Identify which cell holds the provided text, then report its (X, Y) central coordinate. 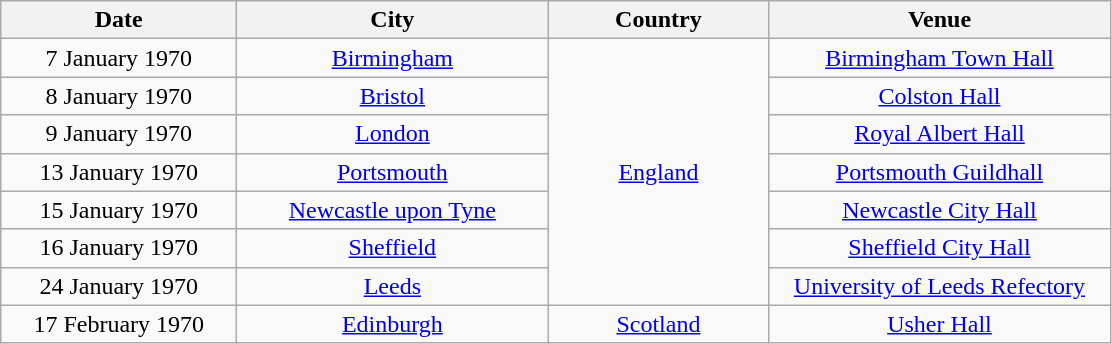
City (392, 20)
7 January 1970 (119, 58)
Birmingham (392, 58)
Portsmouth Guildhall (940, 172)
Country (658, 20)
24 January 1970 (119, 286)
Usher Hall (940, 324)
17 February 1970 (119, 324)
Leeds (392, 286)
Portsmouth (392, 172)
13 January 1970 (119, 172)
Birmingham Town Hall (940, 58)
8 January 1970 (119, 96)
Sheffield (392, 248)
Colston Hall (940, 96)
Newcastle City Hall (940, 210)
Bristol (392, 96)
Edinburgh (392, 324)
Date (119, 20)
16 January 1970 (119, 248)
Scotland (658, 324)
9 January 1970 (119, 134)
Royal Albert Hall (940, 134)
Venue (940, 20)
London (392, 134)
University of Leeds Refectory (940, 286)
15 January 1970 (119, 210)
England (658, 172)
Sheffield City Hall (940, 248)
Newcastle upon Tyne (392, 210)
